Pinpoint the cell where the given text exists, returning its (X, Y) midpoint coordinate. 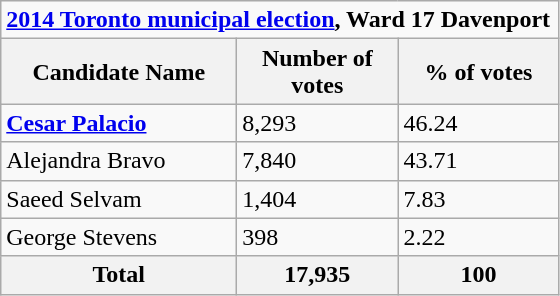
George Stevens (119, 237)
8,293 (318, 123)
Candidate Name (119, 72)
Saeed Selvam (119, 199)
2.22 (478, 237)
7.83 (478, 199)
46.24 (478, 123)
Number of votes (318, 72)
2014 Toronto municipal election, Ward 17 Davenport (280, 20)
% of votes (478, 72)
17,935 (318, 275)
398 (318, 237)
Alejandra Bravo (119, 161)
7,840 (318, 161)
Cesar Palacio (119, 123)
Total (119, 275)
43.71 (478, 161)
1,404 (318, 199)
100 (478, 275)
